Extract the (X, Y) coordinate from the center of the cell holding the provided text.  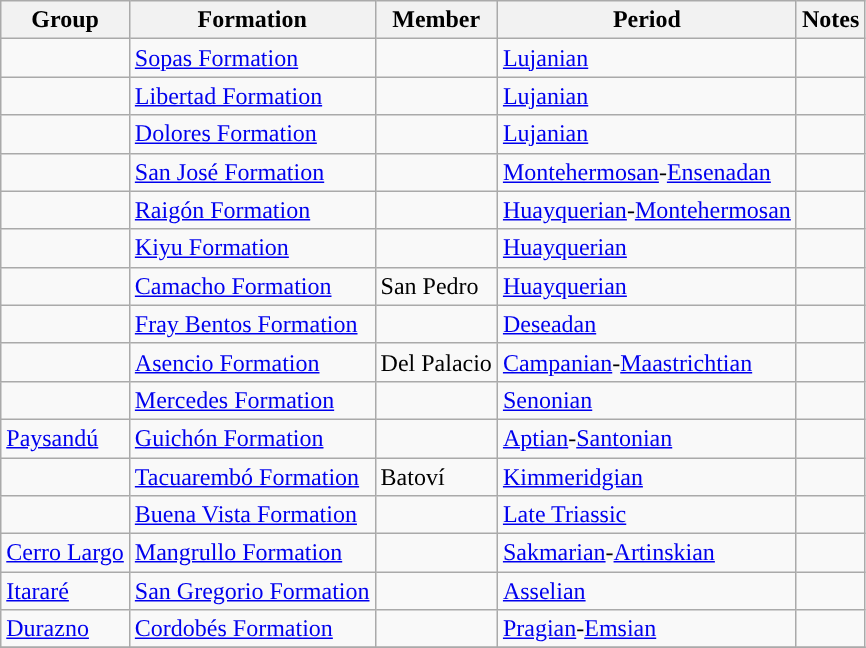
Montehermosan-Ensenadan (646, 172)
Deseadan (646, 324)
Camacho Formation (252, 286)
Huayquerian-Montehermosan (646, 210)
Tacuarembó Formation (252, 477)
San Pedro (436, 286)
San José Formation (252, 172)
Dolores Formation (252, 134)
Cordobés Formation (252, 629)
Mangrullo Formation (252, 553)
San Gregorio Formation (252, 591)
Raigón Formation (252, 210)
Campanian-Maastrichtian (646, 362)
Durazno (66, 629)
Sopas Formation (252, 58)
Itararé (66, 591)
Group (66, 20)
Cerro Largo (66, 553)
Fray Bentos Formation (252, 324)
Kimmeridgian (646, 477)
Sakmarian-Artinskian (646, 553)
Del Palacio (436, 362)
Guichón Formation (252, 438)
Mercedes Formation (252, 400)
Aptian-Santonian (646, 438)
Senonian (646, 400)
Kiyu Formation (252, 248)
Period (646, 20)
Formation (252, 20)
Asselian (646, 591)
Notes (830, 20)
Batoví (436, 477)
Pragian-Emsian (646, 629)
Member (436, 20)
Libertad Formation (252, 96)
Asencio Formation (252, 362)
Late Triassic (646, 515)
Buena Vista Formation (252, 515)
Paysandú (66, 438)
